Find where the given text appears and provide that cell's center as [X, Y] coordinate. 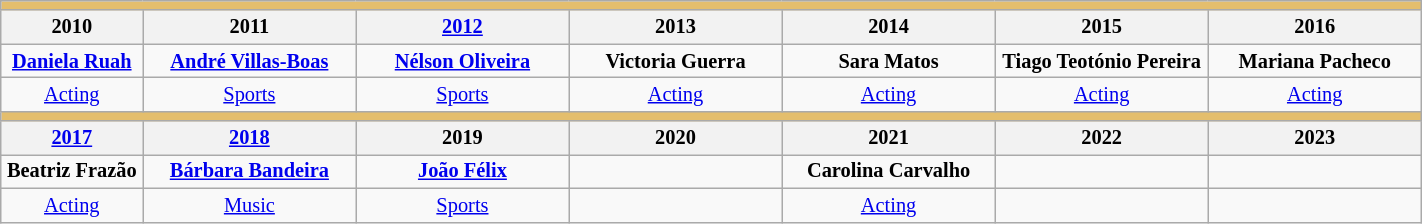
2020 [676, 138]
Victoria Guerra [676, 61]
Sara Matos [888, 61]
2012 [462, 27]
João Félix [462, 171]
Beatriz Frazão [72, 171]
Nélson Oliveira [462, 61]
2017 [72, 138]
Bárbara Bandeira [250, 171]
2018 [250, 138]
Mariana Pacheco [1314, 61]
2016 [1314, 27]
André Villas-Boas [250, 61]
2011 [250, 27]
Daniela Ruah [72, 61]
2015 [1102, 27]
2022 [1102, 138]
Music [250, 205]
2014 [888, 27]
2021 [888, 138]
Tiago Teotónio Pereira [1102, 61]
2010 [72, 27]
Carolina Carvalho [888, 171]
2019 [462, 138]
2023 [1314, 138]
2013 [676, 27]
